Detect which cell encompasses the target text, then output its [X, Y] center coordinate. 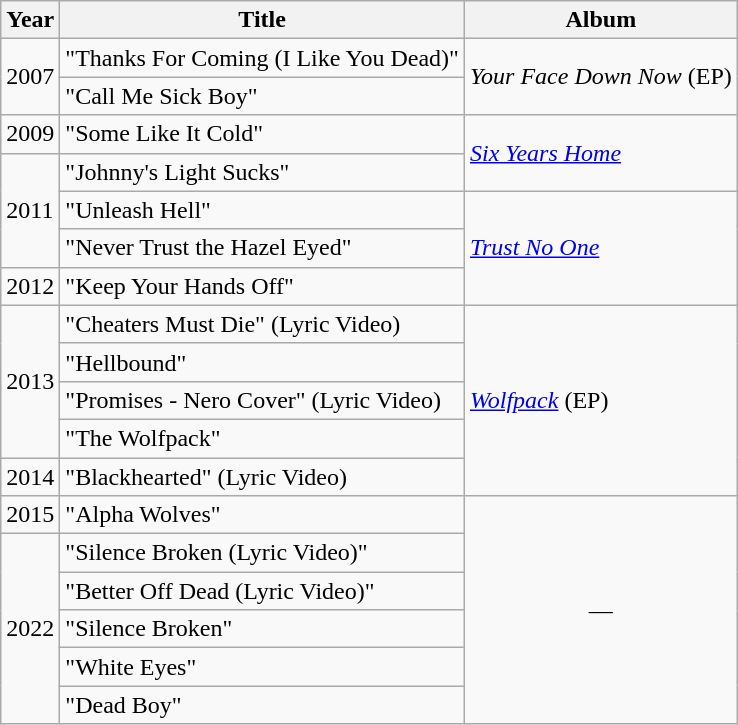
"Hellbound" [262, 362]
"Better Off Dead (Lyric Video)" [262, 591]
"Call Me Sick Boy" [262, 96]
"Silence Broken (Lyric Video)" [262, 553]
Your Face Down Now (EP) [600, 77]
2011 [30, 210]
"Keep Your Hands Off" [262, 286]
Wolfpack (EP) [600, 400]
Title [262, 20]
"Thanks For Coming (I Like You Dead)" [262, 58]
"Dead Boy" [262, 705]
2009 [30, 134]
"Cheaters Must Die" (Lyric Video) [262, 324]
2012 [30, 286]
2014 [30, 477]
2022 [30, 629]
Year [30, 20]
"Promises - Nero Cover" (Lyric Video) [262, 400]
2007 [30, 77]
Six Years Home [600, 153]
"Johnny's Light Sucks" [262, 172]
"Alpha Wolves" [262, 515]
2013 [30, 381]
"The Wolfpack" [262, 438]
"Never Trust the Hazel Eyed" [262, 248]
"White Eyes" [262, 667]
"Blackhearted" (Lyric Video) [262, 477]
Trust No One [600, 248]
"Some Like It Cold" [262, 134]
Album [600, 20]
2015 [30, 515]
"Silence Broken" [262, 629]
— [600, 610]
"Unleash Hell" [262, 210]
